Determine the (X, Y) coordinate at the center of the cell enclosing the given text.  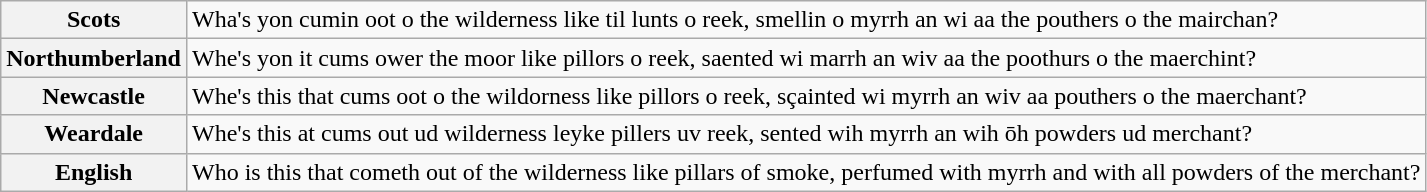
Newcastle (94, 96)
English (94, 172)
Northumberland (94, 58)
Whe's this that cums oot o the wildorness like pillors o reek, sçainted wi myrrh an wiv aa pouthers o the maerchant? (806, 96)
Whe's this at cums out ud wilderness leyke pillers uv reek, sented wih myrrh an wih ōh powders ud merchant? (806, 134)
Scots (94, 20)
Wha's yon cumin oot o the wilderness like til lunts o reek, smellin o myrrh an wi aa the pouthers o the mairchan? (806, 20)
Whe's yon it cums ower the moor like pillors o reek, saented wi marrh an wiv aa the poothurs o the maerchint? (806, 58)
Who is this that cometh out of the wilderness like pillars of smoke, perfumed with myrrh and with all powders of the merchant? (806, 172)
Weardale (94, 134)
